Capture the cell that displays the provided text and extract its [X, Y] central coordinate. 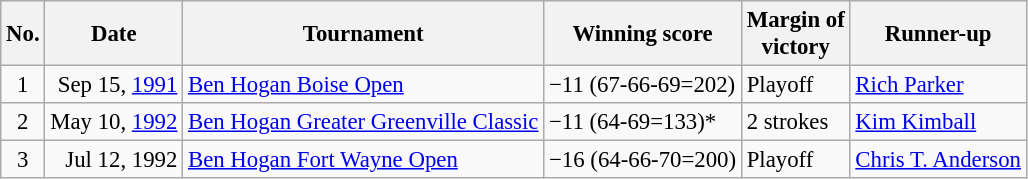
Runner-up [938, 34]
Sep 15, 1991 [114, 85]
Date [114, 34]
2 [23, 122]
3 [23, 160]
−11 (64-69=133)* [643, 122]
2 strokes [796, 122]
Jul 12, 1992 [114, 160]
Kim Kimball [938, 122]
−11 (67-66-69=202) [643, 85]
Ben Hogan Greater Greenville Classic [364, 122]
1 [23, 85]
Margin ofvictory [796, 34]
Ben Hogan Boise Open [364, 85]
Chris T. Anderson [938, 160]
No. [23, 34]
−16 (64-66-70=200) [643, 160]
Tournament [364, 34]
Rich Parker [938, 85]
May 10, 1992 [114, 122]
Ben Hogan Fort Wayne Open [364, 160]
Winning score [643, 34]
